Search for the cell housing the specified text and yield its [x, y] center coordinate. 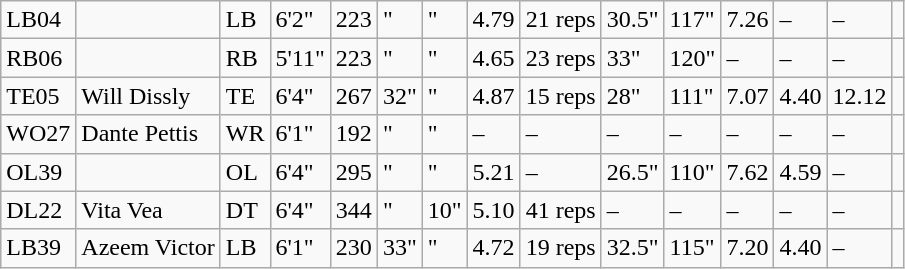
Dante Pettis [148, 134]
TE [245, 96]
267 [354, 96]
5'11" [300, 58]
RB [245, 58]
115" [692, 248]
5.21 [494, 172]
21 reps [560, 20]
41 reps [560, 210]
15 reps [560, 96]
OL39 [38, 172]
OL [245, 172]
TE05 [38, 96]
192 [354, 134]
230 [354, 248]
RB06 [38, 58]
12.12 [860, 96]
10" [444, 210]
Vita Vea [148, 210]
30.5" [632, 20]
5.10 [494, 210]
Azeem Victor [148, 248]
19 reps [560, 248]
LB39 [38, 248]
6'2" [300, 20]
4.65 [494, 58]
Will Dissly [148, 96]
DT [245, 210]
120" [692, 58]
344 [354, 210]
295 [354, 172]
7.26 [748, 20]
LB04 [38, 20]
4.72 [494, 248]
7.62 [748, 172]
23 reps [560, 58]
4.87 [494, 96]
WO27 [38, 134]
DL22 [38, 210]
28" [632, 96]
26.5" [632, 172]
4.79 [494, 20]
32" [400, 96]
110" [692, 172]
7.07 [748, 96]
7.20 [748, 248]
WR [245, 134]
4.59 [800, 172]
117" [692, 20]
32.5" [632, 248]
111" [692, 96]
